From the cell containing the given text, extract its center point as (x, y) coordinate. 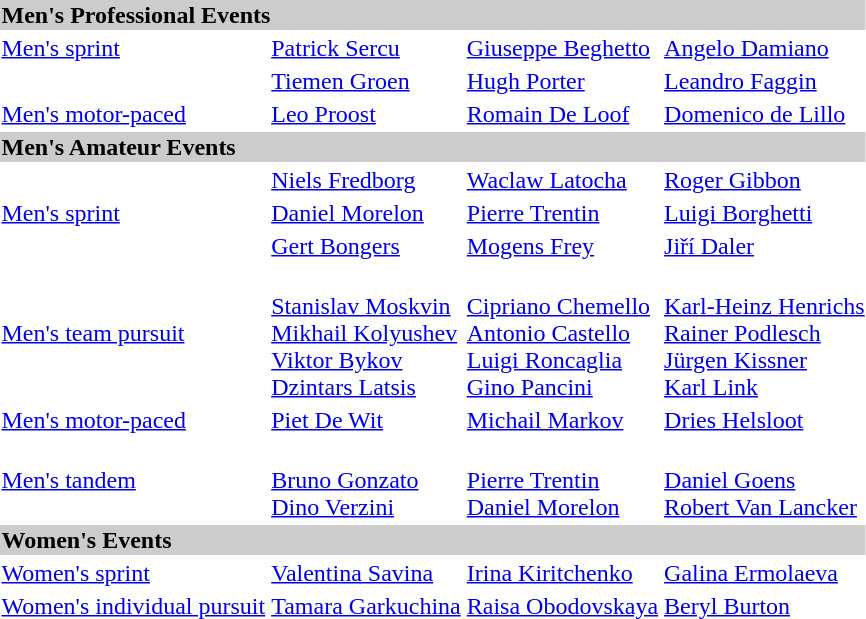
Piet De Wit (366, 420)
Pierre TrentinDaniel Morelon (562, 480)
Gert Bongers (366, 246)
Giuseppe Beghetto (562, 48)
Men's Professional Events (433, 15)
Pierre Trentin (562, 213)
Michail Markov (562, 420)
Irina Kiritchenko (562, 573)
Patrick Sercu (366, 48)
Men's team pursuit (134, 333)
Leo Proost (366, 114)
Waclaw Latocha (562, 180)
Women's Events (433, 540)
Romain De Loof (562, 114)
Cipriano Chemello Antonio Castello Luigi Roncaglia Gino Pancini (562, 333)
Mogens Frey (562, 246)
Daniel Morelon (366, 213)
Tiemen Groen (366, 81)
Stanislav Moskvin Mikhail Kolyushev Viktor Bykov Dzintars Latsis (366, 333)
Niels Fredborg (366, 180)
Bruno Gonzato Dino Verzini (366, 480)
Men's tandem (134, 480)
Women's sprint (134, 573)
Hugh Porter (562, 81)
Valentina Savina (366, 573)
Men's Amateur Events (433, 147)
